Output the (x, y) coordinate of the center of the cell containing the given text.  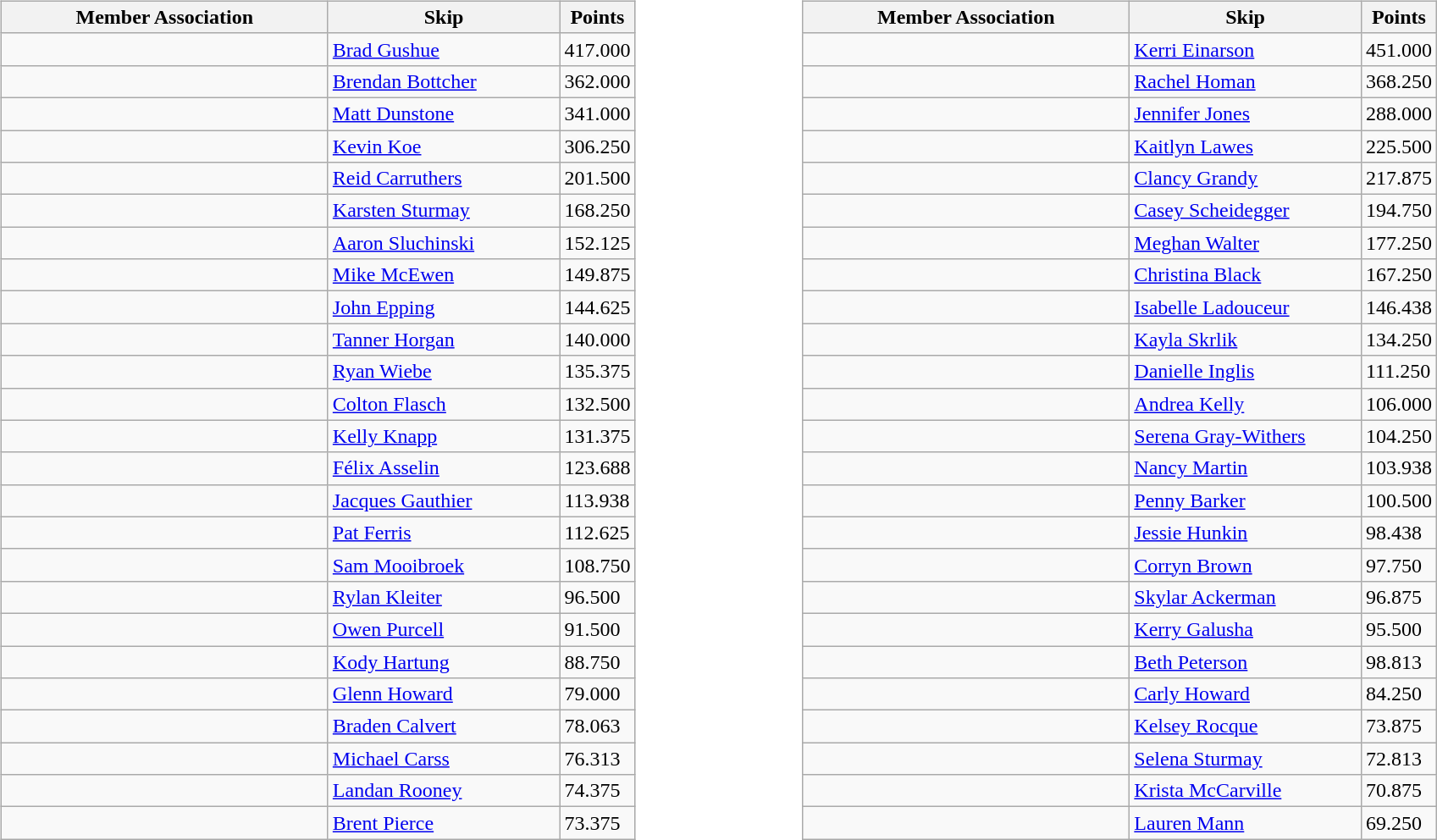
Jessie Hunkin (1246, 533)
Andrea Kelly (1246, 404)
Nancy Martin (1246, 468)
167.250 (1399, 275)
Clancy Grandy (1246, 179)
111.250 (1399, 372)
225.500 (1399, 146)
Owen Purcell (444, 629)
177.250 (1399, 243)
Matt Dunstone (444, 113)
Kaitlyn Lawes (1246, 146)
84.250 (1399, 694)
Kevin Koe (444, 146)
73.875 (1399, 727)
69.250 (1399, 823)
Penny Barker (1246, 500)
John Epping (444, 307)
Landan Rooney (444, 791)
Krista McCarville (1246, 791)
Kayla Skrlik (1246, 340)
144.625 (598, 307)
Selena Sturmay (1246, 759)
217.875 (1399, 179)
341.000 (598, 113)
Ryan Wiebe (444, 372)
104.250 (1399, 436)
Reid Carruthers (444, 179)
Kerri Einarson (1246, 49)
149.875 (598, 275)
Kerry Galusha (1246, 629)
451.000 (1399, 49)
76.313 (598, 759)
Carly Howard (1246, 694)
Corryn Brown (1246, 565)
Brent Pierce (444, 823)
146.438 (1399, 307)
362.000 (598, 81)
96.500 (598, 597)
96.875 (1399, 597)
Rylan Kleiter (444, 597)
131.375 (598, 436)
97.750 (1399, 565)
98.438 (1399, 533)
Danielle Inglis (1246, 372)
Kody Hartung (444, 661)
Rachel Homan (1246, 81)
Mike McEwen (444, 275)
Meghan Walter (1246, 243)
132.500 (598, 404)
168.250 (598, 211)
368.250 (1399, 81)
140.000 (598, 340)
Casey Scheidegger (1246, 211)
88.750 (598, 661)
95.500 (1399, 629)
72.813 (1399, 759)
112.625 (598, 533)
113.938 (598, 500)
Christina Black (1246, 275)
100.500 (1399, 500)
79.000 (598, 694)
Karsten Sturmay (444, 211)
201.500 (598, 179)
Braden Calvert (444, 727)
288.000 (1399, 113)
Beth Peterson (1246, 661)
306.250 (598, 146)
Skylar Ackerman (1246, 597)
Jennifer Jones (1246, 113)
98.813 (1399, 661)
78.063 (598, 727)
103.938 (1399, 468)
Aaron Sluchinski (444, 243)
Glenn Howard (444, 694)
123.688 (598, 468)
Jacques Gauthier (444, 500)
135.375 (598, 372)
Isabelle Ladouceur (1246, 307)
134.250 (1399, 340)
Brendan Bottcher (444, 81)
73.375 (598, 823)
Kelsey Rocque (1246, 727)
194.750 (1399, 211)
Kelly Knapp (444, 436)
Sam Mooibroek (444, 565)
106.000 (1399, 404)
Colton Flasch (444, 404)
152.125 (598, 243)
74.375 (598, 791)
Lauren Mann (1246, 823)
Serena Gray-Withers (1246, 436)
Pat Ferris (444, 533)
70.875 (1399, 791)
Tanner Horgan (444, 340)
Michael Carss (444, 759)
Brad Gushue (444, 49)
91.500 (598, 629)
417.000 (598, 49)
108.750 (598, 565)
Félix Asselin (444, 468)
